From the cell containing the given text, extract its center point as (x, y) coordinate. 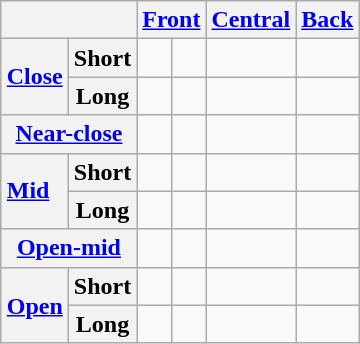
Near-close (68, 134)
Close (34, 77)
Open-mid (68, 248)
Back (328, 20)
Mid (34, 191)
Open (34, 305)
Central (251, 20)
Front (172, 20)
